Extract the (X, Y) coordinate from the center of the cell holding the provided text.  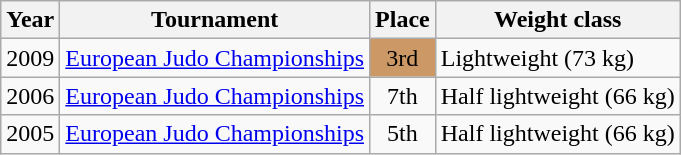
Place (403, 20)
5th (403, 134)
Year (30, 20)
3rd (403, 58)
Weight class (558, 20)
2009 (30, 58)
Lightweight (73 kg) (558, 58)
Tournament (215, 20)
2006 (30, 96)
2005 (30, 134)
7th (403, 96)
